Scan for the cell matching the given text and deliver its (X, Y) coordinate at center. 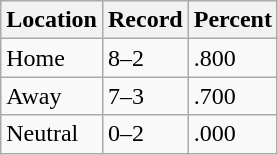
Record (145, 20)
Away (52, 96)
Percent (232, 20)
.800 (232, 58)
0–2 (145, 134)
Location (52, 20)
.700 (232, 96)
7–3 (145, 96)
8–2 (145, 58)
.000 (232, 134)
Neutral (52, 134)
Home (52, 58)
